Return the (X, Y) coordinate for the center point of the cell that contains the specified text.  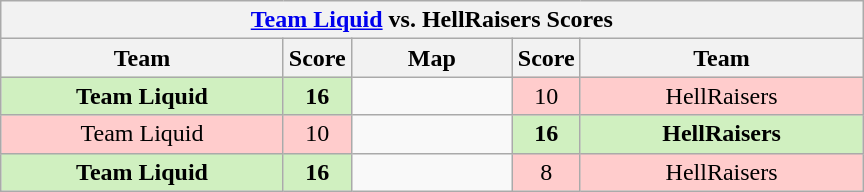
Team Liquid vs. HellRaisers Scores (432, 20)
8 (546, 172)
Map (432, 58)
